Determine the (x, y) coordinate at the center of the cell enclosing the given text.  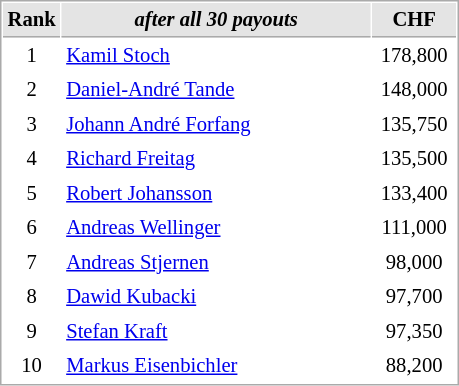
135,750 (414, 124)
98,000 (414, 262)
Rank (32, 20)
3 (32, 124)
148,000 (414, 90)
2 (32, 90)
7 (32, 262)
10 (32, 366)
Robert Johansson (216, 194)
97,700 (414, 296)
5 (32, 194)
178,800 (414, 56)
9 (32, 332)
111,000 (414, 228)
133,400 (414, 194)
Johann André Forfang (216, 124)
Daniel-André Tande (216, 90)
Richard Freitag (216, 158)
97,350 (414, 332)
1 (32, 56)
135,500 (414, 158)
Markus Eisenbichler (216, 366)
Andreas Stjernen (216, 262)
6 (32, 228)
88,200 (414, 366)
Kamil Stoch (216, 56)
CHF (414, 20)
8 (32, 296)
Stefan Kraft (216, 332)
after all 30 payouts (216, 20)
Andreas Wellinger (216, 228)
Dawid Kubacki (216, 296)
4 (32, 158)
